Pinpoint the cell where the given text exists, returning its (X, Y) midpoint coordinate. 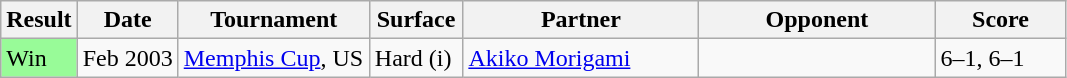
Feb 2003 (128, 58)
6–1, 6–1 (1000, 58)
Date (128, 20)
Partner (581, 20)
Memphis Cup, US (274, 58)
Result (39, 20)
Surface (416, 20)
Akiko Morigami (581, 58)
Tournament (274, 20)
Hard (i) (416, 58)
Win (39, 58)
Opponent (817, 20)
Score (1000, 20)
